Identify which cell holds the provided text, then report its [x, y] central coordinate. 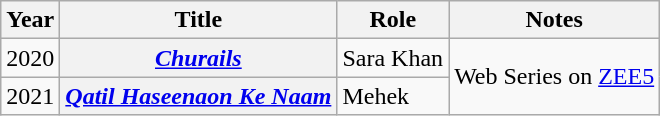
Notes [554, 20]
Mehek [393, 96]
Title [198, 20]
Sara Khan [393, 58]
2021 [30, 96]
2020 [30, 58]
Year [30, 20]
Churails [198, 58]
Qatil Haseenaon Ke Naam [198, 96]
Web Series on ZEE5 [554, 77]
Role [393, 20]
